Return [x, y] of the center of cell containing provided text 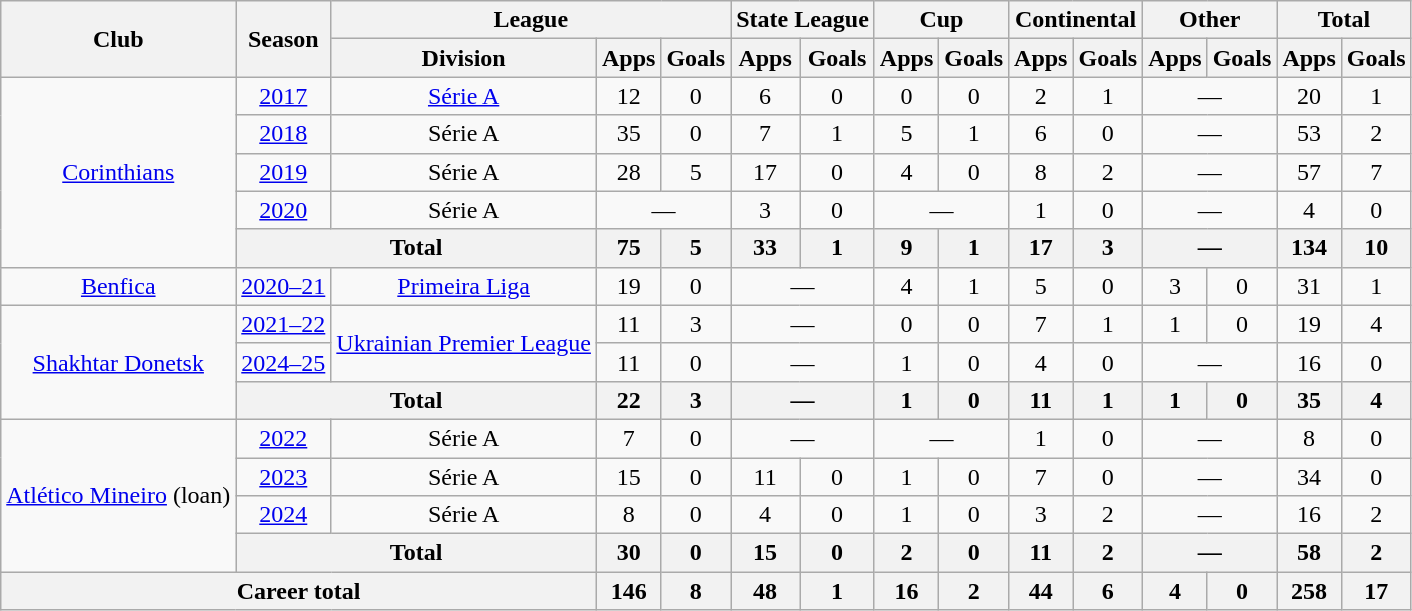
10 [1376, 248]
Career total [299, 591]
Ukrainian Premier League [464, 343]
Primeira Liga [464, 286]
2023 [284, 477]
Corinthians [118, 172]
22 [628, 400]
44 [1041, 591]
Shakhtar Donetsk [118, 362]
58 [1309, 553]
2019 [284, 172]
2020–21 [284, 286]
75 [628, 248]
2017 [284, 96]
Cup [941, 20]
Atlético Mineiro (loan) [118, 495]
2018 [284, 134]
League [531, 20]
31 [1309, 286]
33 [766, 248]
State League [803, 20]
146 [628, 591]
Club [118, 39]
Season [284, 39]
12 [628, 96]
2022 [284, 438]
Division [464, 58]
Other [1210, 20]
34 [1309, 477]
28 [628, 172]
57 [1309, 172]
Continental [1076, 20]
2024–25 [284, 362]
48 [766, 591]
258 [1309, 591]
53 [1309, 134]
2020 [284, 210]
9 [906, 248]
30 [628, 553]
Benfica [118, 286]
134 [1309, 248]
2024 [284, 515]
2021–22 [284, 324]
20 [1309, 96]
